Return the [x, y] coordinate for the center point of the cell that contains the specified text.  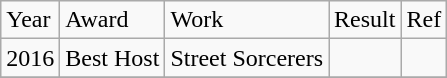
Work [247, 20]
Award [112, 20]
2016 [30, 58]
Year [30, 20]
Best Host [112, 58]
Ref [424, 20]
Street Sorcerers [247, 58]
Result [365, 20]
